Locate the cell with the specified text and output its (x, y) center coordinate. 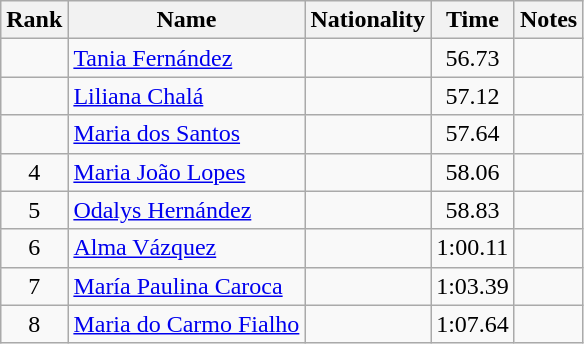
Name (186, 20)
58.06 (473, 172)
Maria do Carmo Fialho (186, 324)
6 (34, 248)
Odalys Hernández (186, 210)
Alma Vázquez (186, 248)
5 (34, 210)
56.73 (473, 58)
Maria dos Santos (186, 134)
Nationality (368, 20)
Maria João Lopes (186, 172)
Rank (34, 20)
Liliana Chalá (186, 96)
8 (34, 324)
Tania Fernández (186, 58)
7 (34, 286)
Time (473, 20)
57.12 (473, 96)
57.64 (473, 134)
58.83 (473, 210)
María Paulina Caroca (186, 286)
4 (34, 172)
1:03.39 (473, 286)
Notes (548, 20)
1:00.11 (473, 248)
1:07.64 (473, 324)
